Search for the cell housing the specified text and yield its (x, y) center coordinate. 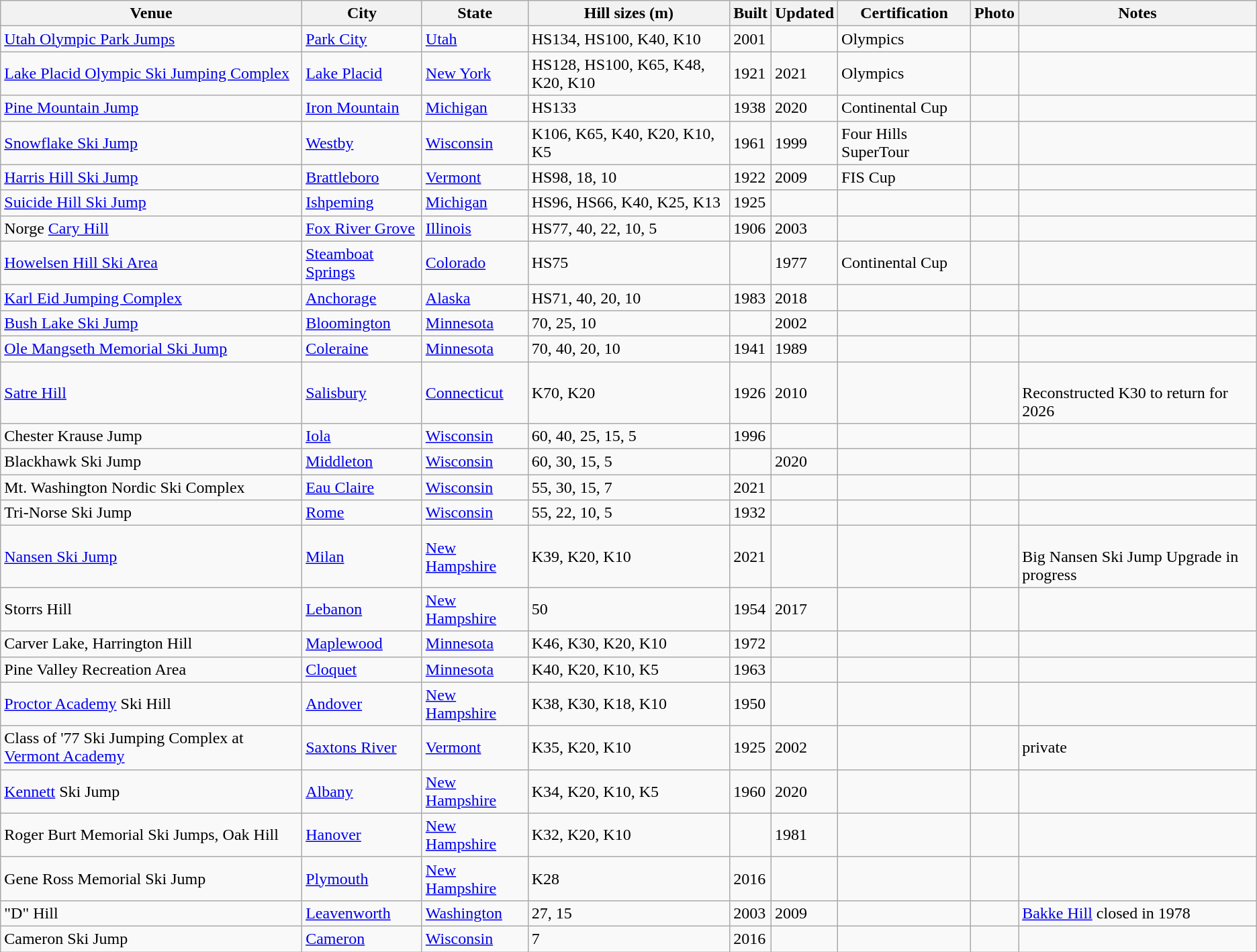
50 (628, 610)
1926 (751, 392)
HS133 (628, 108)
Carver Lake, Harrington Hill (152, 644)
60, 40, 25, 15, 5 (628, 436)
Leavenworth (363, 913)
private (1137, 748)
Bloomington (363, 323)
K28 (628, 878)
Chester Krause Jump (152, 436)
Notes (1137, 13)
Snowflake Ski Jump (152, 142)
Big Nansen Ski Jump Upgrade in progress (1137, 557)
HS77, 40, 22, 10, 5 (628, 228)
Rome (363, 513)
Ole Mangseth Memorial Ski Jump (152, 348)
2018 (804, 297)
1938 (751, 108)
1960 (751, 791)
Utah (475, 39)
1954 (751, 610)
Salisbury (363, 392)
60, 30, 15, 5 (628, 462)
Reconstructed K30 to return for 2026 (1137, 392)
HS134, HS100, K40, K10 (628, 39)
Eau Claire (363, 487)
Iron Mountain (363, 108)
Utah Olympic Park Jumps (152, 39)
K46, K30, K20, K10 (628, 644)
7 (628, 939)
1922 (751, 177)
HS98, 18, 10 (628, 177)
1906 (751, 228)
HS71, 40, 20, 10 (628, 297)
Hanover (363, 835)
K70, K20 (628, 392)
2010 (804, 392)
Proctor Academy Ski Hill (152, 704)
1932 (751, 513)
K34, K20, K10, K5 (628, 791)
1921 (751, 74)
Hill sizes (m) (628, 13)
Four Hills SuperTour (904, 142)
Cloquet (363, 669)
Anchorage (363, 297)
HS128, HS100, K65, K48, K20, K10 (628, 74)
Alaska (475, 297)
Karl Eid Jumping Complex (152, 297)
FIS Cup (904, 177)
Tri-Norse Ski Jump (152, 513)
1961 (751, 142)
Andover (363, 704)
Roger Burt Memorial Ski Jumps, Oak Hill (152, 835)
Bakke Hill closed in 1978 (1137, 913)
Pine Mountain Jump (152, 108)
Saxtons River (363, 748)
Cameron Ski Jump (152, 939)
27, 15 (628, 913)
"D" Hill (152, 913)
Updated (804, 13)
Lebanon (363, 610)
Illinois (475, 228)
Kennett Ski Jump (152, 791)
Fox River Grove (363, 228)
Howelsen Hill Ski Area (152, 263)
Colorado (475, 263)
Ishpeming (363, 203)
Lake Placid (363, 74)
K38, K30, K18, K10 (628, 704)
Blackhawk Ski Jump (152, 462)
1977 (804, 263)
1996 (751, 436)
1989 (804, 348)
Gene Ross Memorial Ski Jump (152, 878)
Bush Lake Ski Jump (152, 323)
1972 (751, 644)
Park City (363, 39)
K35, K20, K10 (628, 748)
Mt. Washington Nordic Ski Complex (152, 487)
Plymouth (363, 878)
Connecticut (475, 392)
K106, K65, K40, K20, K10, K5 (628, 142)
Albany (363, 791)
70, 25, 10 (628, 323)
55, 22, 10, 5 (628, 513)
City (363, 13)
Built (751, 13)
Nansen Ski Jump (152, 557)
Harris Hill Ski Jump (152, 177)
Milan (363, 557)
Westby (363, 142)
Maplewood (363, 644)
State (475, 13)
HS96, HS66, K40, K25, K13 (628, 203)
Cameron (363, 939)
Brattleboro (363, 177)
55, 30, 15, 7 (628, 487)
Washington (475, 913)
New York (475, 74)
Pine Valley Recreation Area (152, 669)
Photo (995, 13)
Satre Hill (152, 392)
Certification (904, 13)
Coleraine (363, 348)
K39, K20, K10 (628, 557)
HS75 (628, 263)
1950 (751, 704)
Lake Placid Olympic Ski Jumping Complex (152, 74)
K32, K20, K10 (628, 835)
Steamboat Springs (363, 263)
Venue (152, 13)
1963 (751, 669)
Suicide Hill Ski Jump (152, 203)
Norge Cary Hill (152, 228)
Storrs Hill (152, 610)
Middleton (363, 462)
70, 40, 20, 10 (628, 348)
K40, K20, K10, K5 (628, 669)
1981 (804, 835)
Class of '77 Ski Jumping Complex at Vermont Academy (152, 748)
2001 (751, 39)
1999 (804, 142)
2017 (804, 610)
Iola (363, 436)
1941 (751, 348)
1983 (751, 297)
